Capture the cell that displays the provided text and extract its [X, Y] central coordinate. 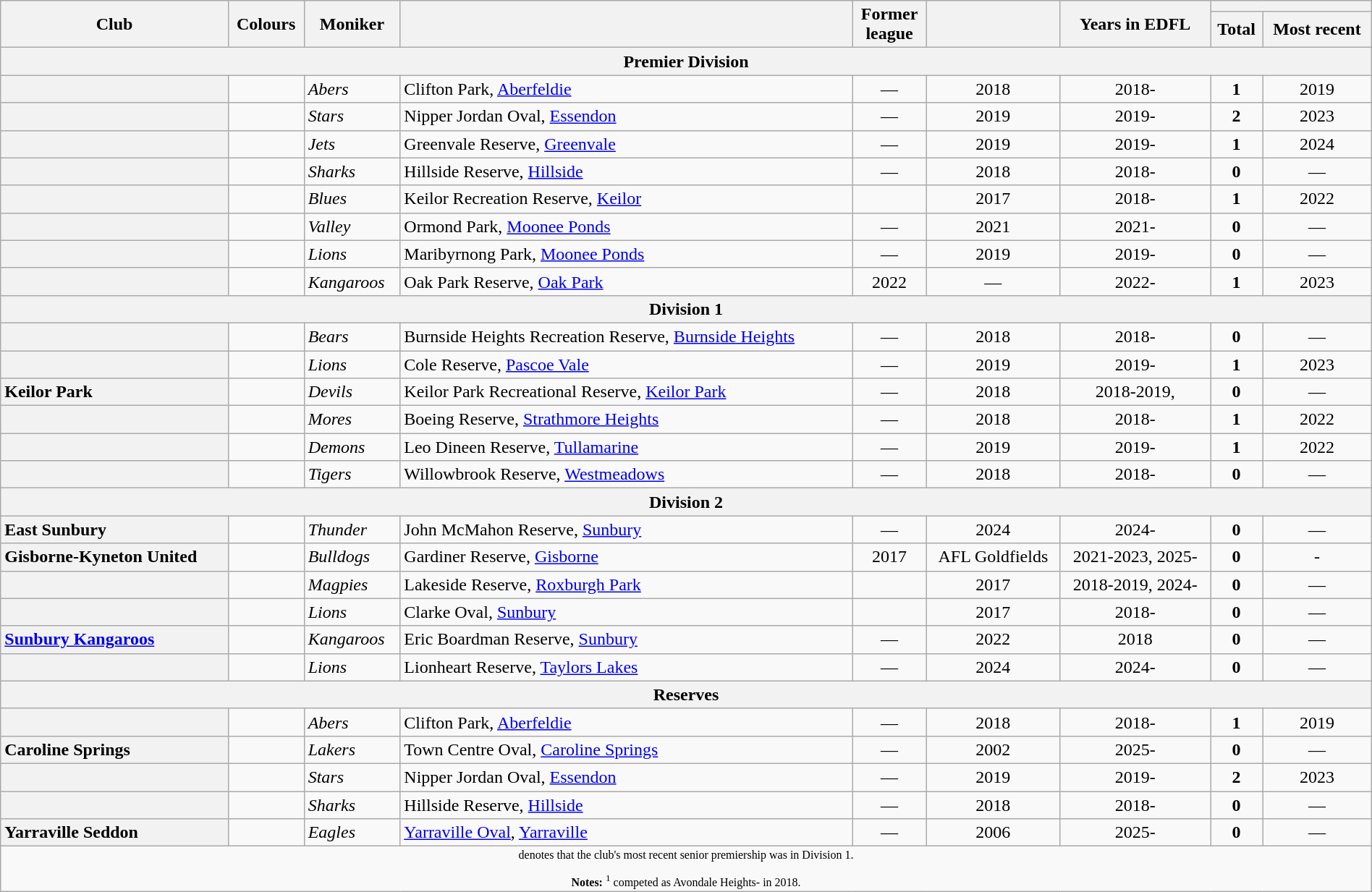
Keilor Park [114, 392]
Premier Division [686, 61]
Colours [266, 25]
Thunder [352, 530]
Keilor Recreation Reserve, Keilor [627, 199]
Oak Park Reserve, Oak Park [627, 281]
Willowbrook Reserve, Westmeadows [627, 475]
Lakeside Reserve, Roxburgh Park [627, 585]
Club [114, 25]
Reserves [686, 695]
Bears [352, 336]
Boeing Reserve, Strathmore Heights [627, 420]
Valley [352, 226]
Caroline Springs [114, 749]
Moniker [352, 25]
John McMahon Reserve, Sunbury [627, 530]
Magpies [352, 585]
Maribyrnong Park, Moonee Ponds [627, 254]
Burnside Heights Recreation Reserve, Burnside Heights [627, 336]
Most recent [1317, 29]
Jets [352, 144]
2006 [993, 833]
Town Centre Oval, Caroline Springs [627, 749]
Gisborne-Kyneton United [114, 557]
Clarke Oval, Sunbury [627, 612]
Keilor Park Recreational Reserve, Keilor Park [627, 392]
2018-2019, [1135, 392]
Yarraville Oval, Yarraville [627, 833]
- [1317, 557]
Years in EDFL [1135, 25]
2002 [993, 749]
Division 2 [686, 502]
2021- [1135, 226]
Formerleague [889, 25]
East Sunbury [114, 530]
Eric Boardman Reserve, Sunbury [627, 640]
Division 1 [686, 309]
Bulldogs [352, 557]
2021-2023, 2025- [1135, 557]
Leo Dineen Reserve, Tullamarine [627, 447]
Cole Reserve, Pascoe Vale [627, 364]
Mores [352, 420]
2022- [1135, 281]
Lionheart Reserve, Taylors Lakes [627, 667]
denotes that the club's most recent senior premiership was in Division 1.Notes: 1 competed as Avondale Heights- in 2018. [686, 870]
Sunbury Kangaroos [114, 640]
AFL Goldfields [993, 557]
Total [1237, 29]
Demons [352, 447]
Devils [352, 392]
Blues [352, 199]
Yarraville Seddon [114, 833]
Tigers [352, 475]
Greenvale Reserve, Greenvale [627, 144]
Eagles [352, 833]
2018-2019, 2024- [1135, 585]
Ormond Park, Moonee Ponds [627, 226]
Gardiner Reserve, Gisborne [627, 557]
2021 [993, 226]
Lakers [352, 749]
